From the cell containing the given text, extract its center point as [X, Y] coordinate. 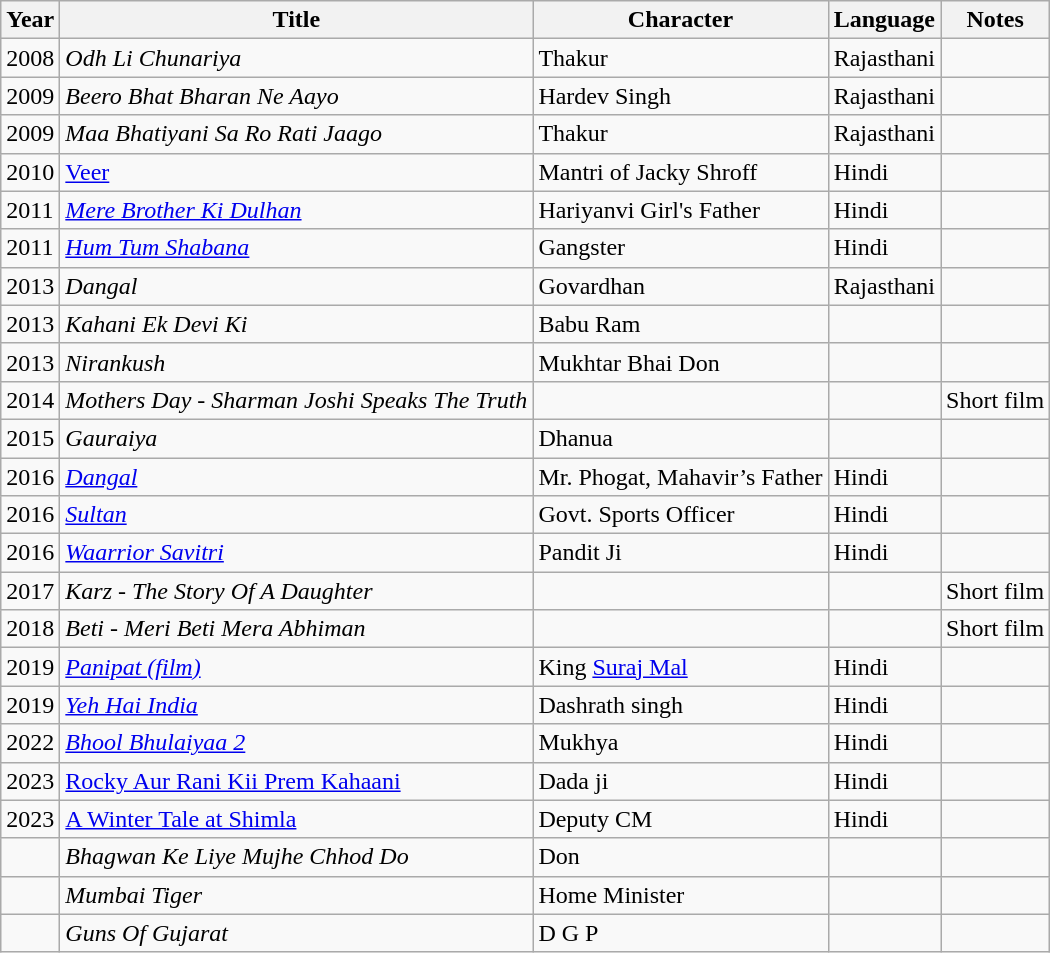
Gauraiya [296, 438]
2008 [30, 58]
Waarrior Savitri [296, 553]
Dashrath singh [680, 705]
Bhool Bhulaiyaa 2 [296, 743]
Babu Ram [680, 324]
Mothers Day - Sharman Joshi Speaks The Truth [296, 400]
Pandit Ji [680, 553]
Kahani Ek Devi Ki [296, 324]
A Winter Tale at Shimla [296, 819]
Govardhan [680, 286]
Mukhtar Bhai Don [680, 362]
Mere Brother Ki Dulhan [296, 210]
Home Minister [680, 895]
Beti - Meri Beti Mera Abhiman [296, 629]
Hariyanvi Girl's Father [680, 210]
Dada ji [680, 781]
Veer [296, 172]
Mr. Phogat, Mahavir’s Father [680, 477]
Rocky Aur Rani Kii Prem Kahaani [296, 781]
Odh Li Chunariya [296, 58]
Mumbai Tiger [296, 895]
Hardev Singh [680, 96]
Guns Of Gujarat [296, 933]
Language [884, 20]
Karz - The Story Of A Daughter [296, 591]
Panipat (film) [296, 667]
Hum Tum Shabana [296, 248]
Year [30, 20]
Deputy CM [680, 819]
Dhanua [680, 438]
Govt. Sports Officer [680, 515]
Maa Bhatiyani Sa Ro Rati Jaago [296, 134]
Mantri of Jacky Shroff [680, 172]
2010 [30, 172]
Beero Bhat Bharan Ne Aayo [296, 96]
Sultan [296, 515]
Yeh Hai India [296, 705]
Nirankush [296, 362]
Mukhya [680, 743]
2015 [30, 438]
2018 [30, 629]
Title [296, 20]
Gangster [680, 248]
Don [680, 857]
2014 [30, 400]
2022 [30, 743]
Character [680, 20]
D G P [680, 933]
King Suraj Mal [680, 667]
Bhagwan Ke Liye Mujhe Chhod Do [296, 857]
2017 [30, 591]
Notes [996, 20]
